Find where the given text appears and provide that cell's center as [X, Y] coordinate. 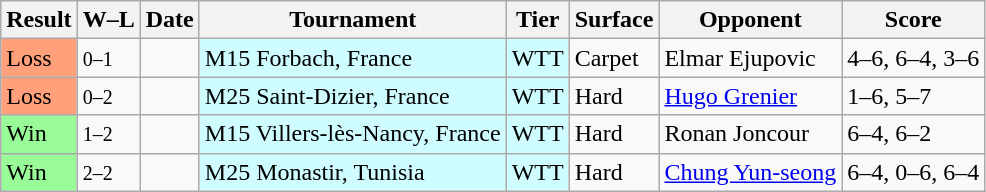
Tournament [352, 20]
M15 Forbach, France [352, 58]
6–4, 0–6, 6–4 [914, 172]
M25 Monastir, Tunisia [352, 172]
Result [39, 20]
4–6, 6–4, 3–6 [914, 58]
Surface [614, 20]
Tier [538, 20]
Hugo Grenier [750, 96]
1–6, 5–7 [914, 96]
6–4, 6–2 [914, 134]
M15 Villers-lès-Nancy, France [352, 134]
1–2 [108, 134]
2–2 [108, 172]
Score [914, 20]
Ronan Joncour [750, 134]
Elmar Ejupovic [750, 58]
Carpet [614, 58]
Opponent [750, 20]
M25 Saint-Dizier, France [352, 96]
Date [170, 20]
0–1 [108, 58]
Chung Yun-seong [750, 172]
W–L [108, 20]
0–2 [108, 96]
